Capture the cell that displays the provided text and extract its (x, y) central coordinate. 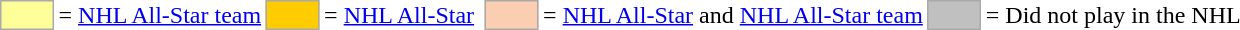
= NHL All-Star (400, 15)
= NHL All-Star and NHL All-Star team (734, 15)
= NHL All-Star team (160, 15)
